Determine the (x, y) coordinate at the center of the cell enclosing the given text.  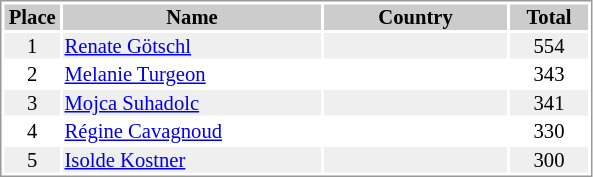
300 (549, 160)
2 (32, 75)
Place (32, 17)
341 (549, 103)
Mojca Suhadolc (192, 103)
1 (32, 46)
5 (32, 160)
554 (549, 46)
Renate Götschl (192, 46)
4 (32, 131)
Melanie Turgeon (192, 75)
Country (416, 17)
Total (549, 17)
330 (549, 131)
Name (192, 17)
343 (549, 75)
Isolde Kostner (192, 160)
3 (32, 103)
Régine Cavagnoud (192, 131)
